Provide the (X, Y) coordinate of the cell's center where the given text is located.  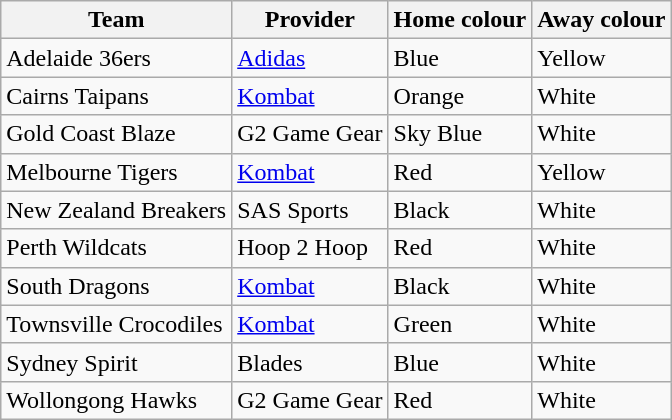
South Dragons (116, 286)
Perth Wildcats (116, 248)
Hoop 2 Hoop (310, 248)
Sydney Spirit (116, 362)
Melbourne Tigers (116, 172)
Townsville Crocodiles (116, 324)
Green (460, 324)
Team (116, 20)
Blades (310, 362)
Wollongong Hawks (116, 400)
Sky Blue (460, 134)
Gold Coast Blaze (116, 134)
Home colour (460, 20)
Cairns Taipans (116, 96)
Provider (310, 20)
New Zealand Breakers (116, 210)
Orange (460, 96)
Away colour (602, 20)
SAS Sports (310, 210)
Adidas (310, 58)
Adelaide 36ers (116, 58)
